Locate the cell with the specified text and output its [X, Y] center coordinate. 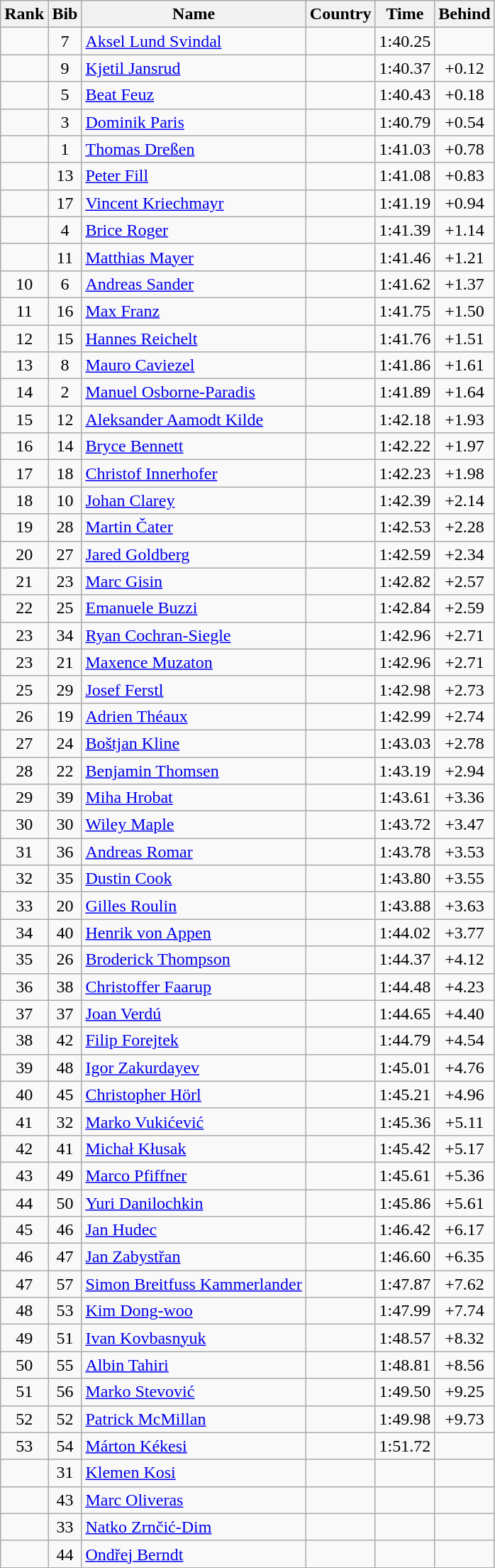
+3.53 [465, 852]
Rank [24, 14]
Márton Kékesi [194, 1446]
+1.21 [465, 257]
+3.77 [465, 933]
1:43.03 [405, 743]
+1.93 [465, 420]
1:41.03 [405, 149]
1:49.98 [405, 1419]
Boštjan Kline [194, 743]
1:46.42 [405, 1230]
1:42.22 [405, 446]
1:46.60 [405, 1257]
1:45.42 [405, 1148]
1:41.89 [405, 393]
1:42.23 [405, 473]
1:47.87 [405, 1284]
+3.55 [465, 879]
Jan Hudec [194, 1230]
+2.28 [465, 527]
1:43.88 [405, 906]
57 [65, 1284]
8 [65, 366]
Aksel Lund Svindal [194, 41]
Josef Ferstl [194, 689]
Andreas Romar [194, 852]
1:42.98 [405, 689]
+1.64 [465, 393]
+4.76 [465, 1068]
55 [65, 1365]
1:44.02 [405, 933]
+5.36 [465, 1175]
Mauro Caviezel [194, 366]
+5.11 [465, 1122]
Emanuele Buzzi [194, 608]
Bib [65, 14]
1:45.36 [405, 1122]
1:40.25 [405, 41]
+8.56 [465, 1365]
1:41.08 [405, 176]
+4.23 [465, 987]
1:43.19 [405, 770]
1:41.86 [405, 366]
Gilles Roulin [194, 906]
Marko Vukićević [194, 1122]
56 [65, 1392]
1:40.79 [405, 122]
Christof Innerhofer [194, 473]
7 [65, 41]
Patrick McMillan [194, 1419]
1:40.37 [405, 68]
1:44.48 [405, 987]
Marc Gisin [194, 581]
2 [65, 393]
+3.36 [465, 798]
Natko Zrnčić-Dim [194, 1527]
+2.73 [465, 689]
+4.12 [465, 960]
Broderick Thompson [194, 960]
Johan Clarey [194, 500]
+1.98 [465, 473]
Wiley Maple [194, 825]
+4.40 [465, 1014]
+9.25 [465, 1392]
Martin Čater [194, 527]
1:41.19 [405, 203]
+1.14 [465, 230]
+0.12 [465, 68]
1:42.99 [405, 716]
9 [65, 68]
Kim Dong-woo [194, 1311]
1:42.84 [405, 608]
+7.62 [465, 1284]
+2.94 [465, 770]
+6.35 [465, 1257]
+1.50 [465, 311]
+2.14 [465, 500]
+2.57 [465, 581]
1:42.39 [405, 500]
+6.17 [465, 1230]
1:47.99 [405, 1311]
Matthias Mayer [194, 257]
+0.18 [465, 95]
Maxence Muzaton [194, 662]
1:42.53 [405, 527]
Klemen Kosi [194, 1473]
+1.37 [465, 284]
+1.97 [465, 446]
+0.83 [465, 176]
Manuel Osborne-Paradis [194, 393]
Dominik Paris [194, 122]
1:45.61 [405, 1175]
Kjetil Jansrud [194, 68]
+7.74 [465, 1311]
Yuri Danilochkin [194, 1203]
Beat Feuz [194, 95]
54 [65, 1446]
Hannes Reichelt [194, 339]
1:42.18 [405, 420]
1:41.46 [405, 257]
Ivan Kovbasnyuk [194, 1338]
Marko Stevović [194, 1392]
+1.51 [465, 339]
Christopher Hörl [194, 1095]
Benjamin Thomsen [194, 770]
1:41.76 [405, 339]
+3.47 [465, 825]
6 [65, 284]
5 [65, 95]
1:44.79 [405, 1041]
1:48.81 [405, 1365]
Ryan Cochran-Siegle [194, 635]
Marc Oliveras [194, 1500]
+4.54 [465, 1041]
Henrik von Appen [194, 933]
Behind [465, 14]
+0.94 [465, 203]
24 [65, 743]
1:44.65 [405, 1014]
1:43.78 [405, 852]
Filip Forejtek [194, 1041]
1:40.43 [405, 95]
Time [405, 14]
1:41.39 [405, 230]
1:49.50 [405, 1392]
Country [340, 14]
1:51.72 [405, 1446]
+2.78 [465, 743]
Marco Pfiffner [194, 1175]
4 [65, 230]
Jan Zabystřan [194, 1257]
1:48.57 [405, 1338]
1:44.37 [405, 960]
1:43.72 [405, 825]
+1.61 [465, 366]
+9.73 [465, 1419]
Igor Zakurdayev [194, 1068]
+2.74 [465, 716]
+2.59 [465, 608]
Brice Roger [194, 230]
1:45.86 [405, 1203]
Ondřej Berndt [194, 1554]
3 [65, 122]
1:45.01 [405, 1068]
1:43.80 [405, 879]
Thomas Dreßen [194, 149]
Adrien Théaux [194, 716]
+0.78 [465, 149]
Name [194, 14]
1:45.21 [405, 1095]
Michał Kłusak [194, 1148]
1:41.75 [405, 311]
Christoffer Faarup [194, 987]
1:42.82 [405, 581]
Simon Breitfuss Kammerlander [194, 1284]
Vincent Kriechmayr [194, 203]
1:41.62 [405, 284]
Miha Hrobat [194, 798]
Aleksander Aamodt Kilde [194, 420]
Peter Fill [194, 176]
+5.17 [465, 1148]
Andreas Sander [194, 284]
+5.61 [465, 1203]
Joan Verdú [194, 1014]
Albin Tahiri [194, 1365]
+8.32 [465, 1338]
Jared Goldberg [194, 554]
Dustin Cook [194, 879]
+4.96 [465, 1095]
1:43.61 [405, 798]
1:42.59 [405, 554]
+0.54 [465, 122]
Max Franz [194, 311]
+2.34 [465, 554]
Bryce Bennett [194, 446]
1 [65, 149]
+3.63 [465, 906]
